Detect which cell encompasses the target text, then output its (x, y) center coordinate. 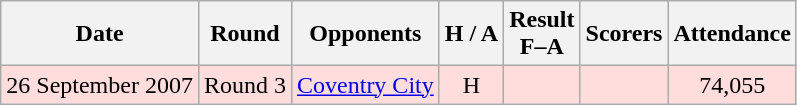
Round 3 (244, 85)
H (471, 85)
Attendance (732, 34)
Coventry City (366, 85)
ResultF–A (542, 34)
Date (100, 34)
Scorers (624, 34)
Round (244, 34)
26 September 2007 (100, 85)
H / A (471, 34)
74,055 (732, 85)
Opponents (366, 34)
